Pinpoint the cell where the given text exists, returning its (x, y) midpoint coordinate. 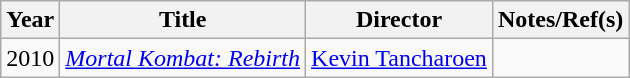
Title (183, 20)
Year (30, 20)
Director (400, 20)
Kevin Tancharoen (400, 58)
Mortal Kombat: Rebirth (183, 58)
2010 (30, 58)
Notes/Ref(s) (560, 20)
